Detect which cell encompasses the target text, then output its (x, y) center coordinate. 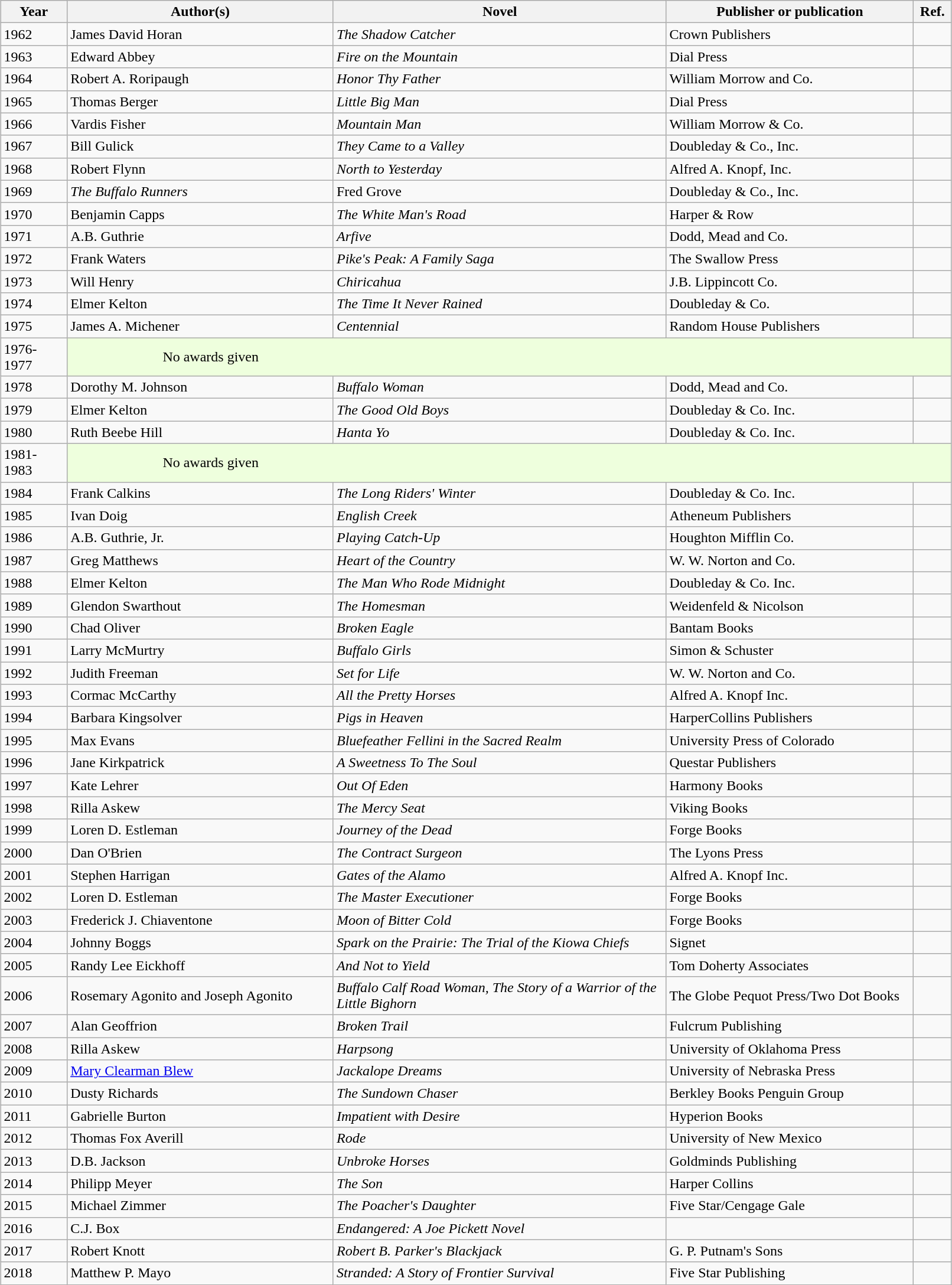
Robert A. Roripaugh (201, 79)
Chad Oliver (201, 628)
The Shadow Catcher (500, 34)
2001 (34, 875)
Matthew P. Mayo (201, 1273)
Frank Waters (201, 259)
Gabrielle Burton (201, 1116)
1964 (34, 79)
Fire on the Mountain (500, 57)
The Buffalo Runners (201, 191)
D.B. Jackson (201, 1161)
William Morrow & Co. (790, 124)
1994 (34, 718)
2011 (34, 1116)
Spark on the Prairie: The Trial of the Kiowa Chiefs (500, 942)
2003 (34, 920)
1999 (34, 830)
Pike's Peak: A Family Saga (500, 259)
Michael Zimmer (201, 1206)
Stephen Harrigan (201, 875)
Set for Life (500, 673)
1976-1977 (34, 357)
1990 (34, 628)
Mountain Man (500, 124)
Stranded: A Story of Frontier Survival (500, 1273)
1986 (34, 538)
2009 (34, 1071)
Publisher or publication (790, 12)
And Not to Yield (500, 965)
Jackalope Dreams (500, 1071)
The Sundown Chaser (500, 1094)
2005 (34, 965)
2016 (34, 1228)
Harper & Row (790, 214)
The Lyons Press (790, 853)
1965 (34, 102)
2012 (34, 1139)
English Creek (500, 516)
The Master Executioner (500, 898)
Out Of Eden (500, 785)
2017 (34, 1251)
Will Henry (201, 282)
Robert B. Parker's Blackjack (500, 1251)
1988 (34, 583)
Randy Lee Eickhoff (201, 965)
University of Nebraska Press (790, 1071)
1992 (34, 673)
1969 (34, 191)
Crown Publishers (790, 34)
Author(s) (201, 12)
Broken Eagle (500, 628)
James David Horan (201, 34)
Hanta Yo (500, 432)
Bantam Books (790, 628)
Thomas Berger (201, 102)
Signet (790, 942)
William Morrow and Co. (790, 79)
Frederick J. Chiaventone (201, 920)
Judith Freeman (201, 673)
Chiricahua (500, 282)
Alan Geoffrion (201, 1026)
Robert Knott (201, 1251)
University of Oklahoma Press (790, 1048)
Fulcrum Publishing (790, 1026)
2018 (34, 1273)
1980 (34, 432)
Harmony Books (790, 785)
North to Yesterday (500, 169)
Honor Thy Father (500, 79)
The Son (500, 1183)
G. P. Putnam's Sons (790, 1251)
Ruth Beebe Hill (201, 432)
2010 (34, 1094)
1972 (34, 259)
2015 (34, 1206)
They Came to a Valley (500, 146)
Dan O'Brien (201, 853)
Buffalo Calf Road Woman, The Story of a Warrior of the Little Bighorn (500, 996)
The Man Who Rode Midnight (500, 583)
1966 (34, 124)
Dorothy M. Johnson (201, 387)
The Contract Surgeon (500, 853)
Mary Clearman Blew (201, 1071)
Rode (500, 1139)
A.B. Guthrie, Jr. (201, 538)
Alfred A. Knopf, Inc. (790, 169)
Random House Publishers (790, 327)
1970 (34, 214)
The Mercy Seat (500, 808)
Jane Kirkpatrick (201, 763)
Robert Flynn (201, 169)
University of New Mexico (790, 1139)
The Homesman (500, 605)
Viking Books (790, 808)
Bill Gulick (201, 146)
James A. Michener (201, 327)
Glendon Swarthout (201, 605)
Endangered: A Joe Pickett Novel (500, 1228)
The Globe Pequot Press/Two Dot Books (790, 996)
Five Star Publishing (790, 1273)
Weidenfeld & Nicolson (790, 605)
Kate Lehrer (201, 785)
2002 (34, 898)
1963 (34, 57)
Dusty Richards (201, 1094)
2000 (34, 853)
1967 (34, 146)
Year (34, 12)
The Long Riders' Winter (500, 493)
1998 (34, 808)
1979 (34, 410)
Impatient with Desire (500, 1116)
1985 (34, 516)
Playing Catch-Up (500, 538)
Heart of the Country (500, 560)
Goldminds Publishing (790, 1161)
Buffalo Girls (500, 650)
Philipp Meyer (201, 1183)
Benjamin Capps (201, 214)
1984 (34, 493)
Tom Doherty Associates (790, 965)
Journey of the Dead (500, 830)
1989 (34, 605)
University Press of Colorado (790, 741)
Fred Grove (500, 191)
Harpsong (500, 1048)
Bluefeather Fellini in the Sacred Realm (500, 741)
1962 (34, 34)
Questar Publishers (790, 763)
Broken Trail (500, 1026)
Ivan Doig (201, 516)
Atheneum Publishers (790, 516)
Johnny Boggs (201, 942)
2004 (34, 942)
2013 (34, 1161)
Greg Matthews (201, 560)
Larry McMurtry (201, 650)
Five Star/Cengage Gale (790, 1206)
The Good Old Boys (500, 410)
Simon & Schuster (790, 650)
1978 (34, 387)
1974 (34, 304)
Arfive (500, 236)
Pigs in Heaven (500, 718)
Novel (500, 12)
1993 (34, 696)
Gates of the Alamo (500, 875)
Max Evans (201, 741)
The Swallow Press (790, 259)
1987 (34, 560)
Edward Abbey (201, 57)
Barbara Kingsolver (201, 718)
Unbroke Horses (500, 1161)
Centennial (500, 327)
Moon of Bitter Cold (500, 920)
2007 (34, 1026)
The Poacher's Daughter (500, 1206)
1981-1983 (34, 463)
A Sweetness To The Soul (500, 763)
1996 (34, 763)
Vardis Fisher (201, 124)
Cormac McCarthy (201, 696)
Berkley Books Penguin Group (790, 1094)
Buffalo Woman (500, 387)
Ref. (933, 12)
Houghton Mifflin Co. (790, 538)
2008 (34, 1048)
J.B. Lippincott Co. (790, 282)
1973 (34, 282)
1975 (34, 327)
1968 (34, 169)
Doubleday & Co. (790, 304)
Harper Collins (790, 1183)
The White Man's Road (500, 214)
All the Pretty Horses (500, 696)
A.B. Guthrie (201, 236)
Little Big Man (500, 102)
C.J. Box (201, 1228)
HarperCollins Publishers (790, 718)
2006 (34, 996)
Hyperion Books (790, 1116)
1971 (34, 236)
The Time It Never Rained (500, 304)
1997 (34, 785)
Thomas Fox Averill (201, 1139)
1995 (34, 741)
Rosemary Agonito and Joseph Agonito (201, 996)
Frank Calkins (201, 493)
1991 (34, 650)
2014 (34, 1183)
